Extract the [x, y] coordinate from the center of the cell holding the provided text.  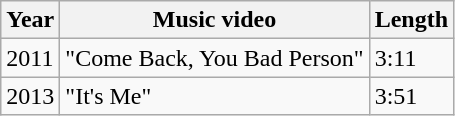
Music video [214, 20]
Length [411, 20]
2011 [30, 58]
"Come Back, You Bad Person" [214, 58]
3:51 [411, 96]
"It's Me" [214, 96]
2013 [30, 96]
Year [30, 20]
3:11 [411, 58]
